Scan for the cell matching the given text and deliver its (x, y) coordinate at center. 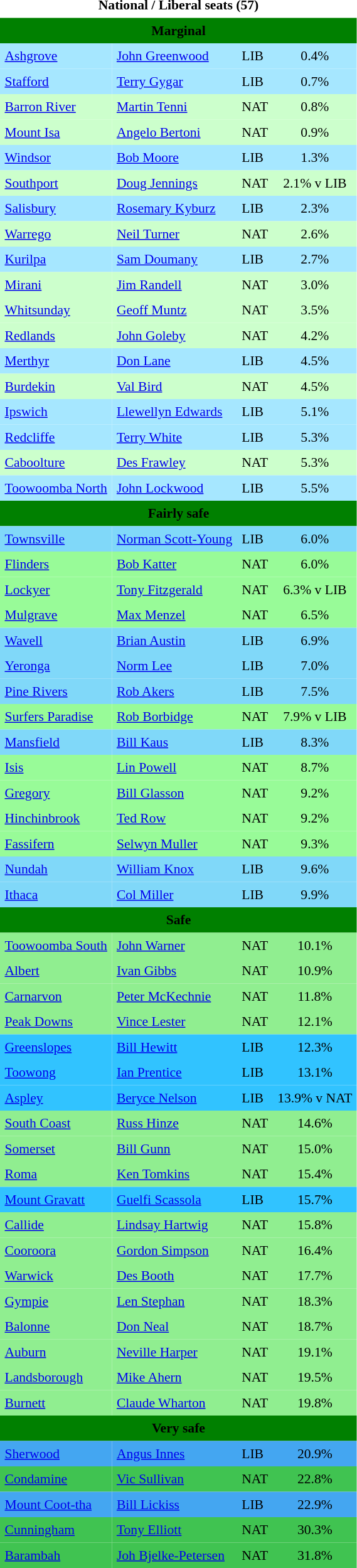
Somerset (56, 1148)
Bill Kaus (174, 742)
John Greenwood (174, 56)
Caboolture (56, 462)
8.7% (315, 767)
Col Miller (174, 894)
22.9% (315, 1504)
2.3% (315, 208)
0.4% (315, 56)
15.8% (315, 1225)
2.1% v LIB (315, 183)
John Lockwood (174, 488)
Ken Tomkins (174, 1174)
Lindsay Hartwig (174, 1225)
Warwick (56, 1276)
Joh Bjelke-Petersen (174, 1555)
Des Booth (174, 1276)
12.3% (315, 1047)
Vic Sullivan (174, 1479)
Mirani (56, 284)
Yeronga (56, 666)
31.8% (315, 1555)
Jim Randell (174, 284)
30.3% (315, 1530)
Ithaca (56, 894)
19.5% (315, 1377)
10.1% (315, 945)
Nundah (56, 869)
Stafford (56, 81)
Norman Scott-Young (174, 538)
3.5% (315, 310)
5.1% (315, 412)
Barron River (56, 107)
Gympie (56, 1301)
Bob Moore (174, 157)
Sherwood (56, 1453)
Ipswich (56, 412)
Rob Akers (174, 691)
0.7% (315, 81)
11.8% (315, 996)
Very safe (178, 1428)
Ian Prentice (174, 1072)
13.9% v NAT (315, 1097)
19.8% (315, 1402)
Safe (178, 920)
Cunningham (56, 1530)
Flinders (56, 564)
2.6% (315, 233)
Doug Jennings (174, 183)
Guelfi Scassola (174, 1199)
Condamine (56, 1479)
7.0% (315, 666)
Peak Downs (56, 1021)
Mount Coot-tha (56, 1504)
Albert (56, 971)
Marginal (178, 30)
8.3% (315, 742)
Pine Rivers (56, 691)
14.6% (315, 1123)
17.7% (315, 1276)
Neil Turner (174, 233)
0.9% (315, 132)
Greenslopes (56, 1047)
Mansfield (56, 742)
Tony Fitzgerald (174, 589)
Angelo Bertoni (174, 132)
Redlands (56, 335)
Norm Lee (174, 666)
Balonne (56, 1326)
Carnarvon (56, 996)
0.8% (315, 107)
Landsborough (56, 1377)
Gregory (56, 792)
13.1% (315, 1072)
Rob Borbidge (174, 717)
Mulgrave (56, 615)
Selwyn Muller (174, 843)
Toowoomba North (56, 488)
Len Stephan (174, 1301)
Mount Gravatt (56, 1199)
Windsor (56, 157)
Callide (56, 1225)
15.7% (315, 1199)
7.5% (315, 691)
3.0% (315, 284)
Kurilpa (56, 259)
Roma (56, 1174)
Cooroora (56, 1250)
Beryce Nelson (174, 1097)
Tony Elliott (174, 1530)
9.6% (315, 869)
William Knox (174, 869)
Terry White (174, 437)
Des Frawley (174, 462)
4.2% (315, 335)
Wavell (56, 640)
Vince Lester (174, 1021)
16.4% (315, 1250)
15.4% (315, 1174)
6.3% v LIB (315, 589)
15.0% (315, 1148)
Sam Doumany (174, 259)
Don Lane (174, 361)
Brian Austin (174, 640)
Martin Tenni (174, 107)
Peter McKechnie (174, 996)
Lockyer (56, 589)
Toowong (56, 1072)
22.8% (315, 1479)
Llewellyn Edwards (174, 412)
Bill Hewitt (174, 1047)
Burdekin (56, 386)
Bill Gunn (174, 1148)
Ashgrove (56, 56)
20.9% (315, 1453)
Warrego (56, 233)
10.9% (315, 971)
Ivan Gibbs (174, 971)
Fassifern (56, 843)
Geoff Muntz (174, 310)
9.9% (315, 894)
Val Bird (174, 386)
5.5% (315, 488)
Mike Ahern (174, 1377)
Surfers Paradise (56, 717)
Ted Row (174, 818)
Aspley (56, 1097)
Mount Isa (56, 132)
6.5% (315, 615)
Bill Glasson (174, 792)
2.7% (315, 259)
Southport (56, 183)
Don Neal (174, 1326)
Rosemary Kyburz (174, 208)
Hinchinbrook (56, 818)
6.9% (315, 640)
9.3% (315, 843)
Townsville (56, 538)
Isis (56, 767)
John Goleby (174, 335)
Bill Lickiss (174, 1504)
Redcliffe (56, 437)
19.1% (315, 1352)
1.3% (315, 157)
Lin Powell (174, 767)
Bob Katter (174, 564)
18.3% (315, 1301)
Whitsunday (56, 310)
Burnett (56, 1402)
John Warner (174, 945)
Fairly safe (178, 513)
Angus Innes (174, 1453)
Auburn (56, 1352)
Merthyr (56, 361)
Barambah (56, 1555)
18.7% (315, 1326)
Neville Harper (174, 1352)
12.1% (315, 1021)
Terry Gygar (174, 81)
Toowoomba South (56, 945)
Claude Wharton (174, 1402)
Gordon Simpson (174, 1250)
7.9% v LIB (315, 717)
Russ Hinze (174, 1123)
Salisbury (56, 208)
Max Menzel (174, 615)
South Coast (56, 1123)
